Extract the (X, Y) coordinate from the center of the cell holding the provided text.  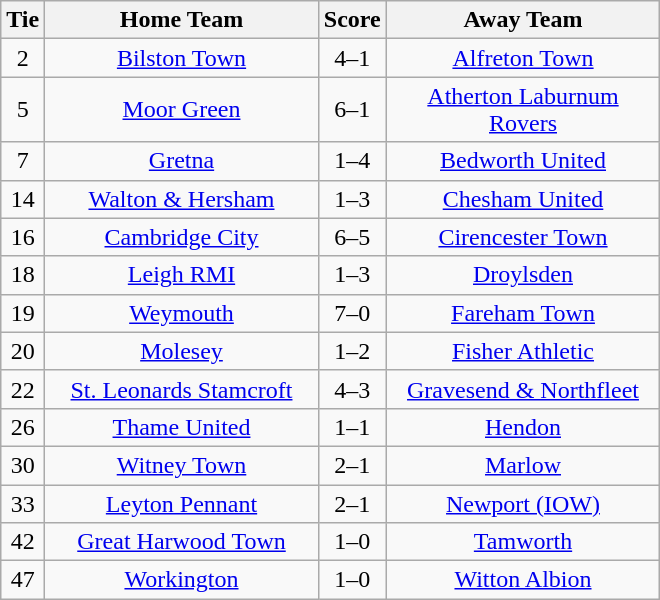
Tie (23, 20)
Molesey (182, 351)
Marlow (523, 465)
Fareham Town (523, 313)
47 (23, 580)
Gravesend & Northfleet (523, 389)
Droylsden (523, 275)
Bedworth United (523, 161)
4–3 (352, 389)
Witton Albion (523, 580)
7 (23, 161)
1–4 (352, 161)
6–1 (352, 110)
Hendon (523, 427)
5 (23, 110)
Walton & Hersham (182, 199)
30 (23, 465)
Witney Town (182, 465)
Alfreton Town (523, 58)
Leigh RMI (182, 275)
Cambridge City (182, 237)
Home Team (182, 20)
Gretna (182, 161)
Workington (182, 580)
St. Leonards Stamcroft (182, 389)
26 (23, 427)
Score (352, 20)
16 (23, 237)
20 (23, 351)
Thame United (182, 427)
18 (23, 275)
42 (23, 542)
14 (23, 199)
Cirencester Town (523, 237)
22 (23, 389)
6–5 (352, 237)
33 (23, 503)
4–1 (352, 58)
Bilston Town (182, 58)
Newport (IOW) (523, 503)
Away Team (523, 20)
Great Harwood Town (182, 542)
2 (23, 58)
Leyton Pennant (182, 503)
Atherton Laburnum Rovers (523, 110)
1–2 (352, 351)
1–1 (352, 427)
Tamworth (523, 542)
Fisher Athletic (523, 351)
Weymouth (182, 313)
Chesham United (523, 199)
19 (23, 313)
7–0 (352, 313)
Moor Green (182, 110)
